Identify which cell holds the provided text, then report its [x, y] central coordinate. 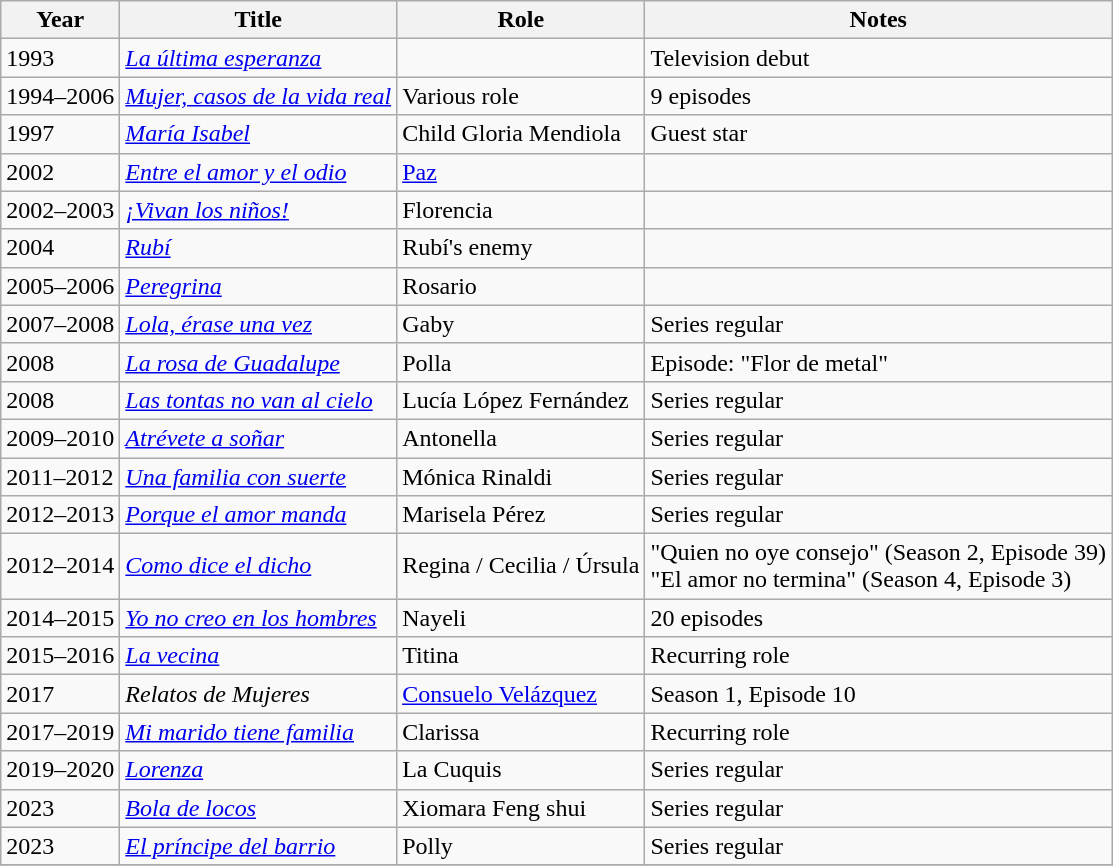
1997 [60, 134]
2011–2012 [60, 477]
2017–2019 [60, 732]
Nayeli [521, 618]
María Isabel [258, 134]
El príncipe del barrio [258, 846]
2002–2003 [60, 210]
2015–2016 [60, 656]
Una familia con suerte [258, 477]
2017 [60, 694]
Child Gloria Mendiola [521, 134]
Season 1, Episode 10 [878, 694]
2012–2013 [60, 515]
Titina [521, 656]
2009–2010 [60, 438]
Notes [878, 20]
Yo no creo en los hombres [258, 618]
Entre el amor y el odio [258, 172]
Peregrina [258, 286]
1994–2006 [60, 96]
2014–2015 [60, 618]
2005–2006 [60, 286]
Title [258, 20]
9 episodes [878, 96]
Relatos de Mujeres [258, 694]
Florencia [521, 210]
1993 [60, 58]
¡Vivan los niños! [258, 210]
Lola, érase una vez [258, 324]
Como dice el dicho [258, 566]
Paz [521, 172]
Guest star [878, 134]
Lucía López Fernández [521, 400]
Gaby [521, 324]
Bola de locos [258, 808]
Polly [521, 846]
20 episodes [878, 618]
Marisela Pérez [521, 515]
2002 [60, 172]
2007–2008 [60, 324]
Rosario [521, 286]
La última esperanza [258, 58]
Role [521, 20]
Xiomara Feng shui [521, 808]
Television debut [878, 58]
2004 [60, 248]
2012–2014 [60, 566]
Various role [521, 96]
Clarissa [521, 732]
Regina / Cecilia / Úrsula [521, 566]
Rubí [258, 248]
Atrévete a soñar [258, 438]
Episode: "Flor de metal" [878, 362]
Mujer, casos de la vida real [258, 96]
Polla [521, 362]
La vecina [258, 656]
Antonella [521, 438]
Rubí's enemy [521, 248]
Year [60, 20]
Las tontas no van al cielo [258, 400]
Consuelo Velázquez [521, 694]
"Quien no oye consejo" (Season 2, Episode 39)"El amor no termina" (Season 4, Episode 3) [878, 566]
Mónica Rinaldi [521, 477]
Lorenza [258, 770]
La Cuquis [521, 770]
2019–2020 [60, 770]
Mi marido tiene familia [258, 732]
La rosa de Guadalupe [258, 362]
Porque el amor manda [258, 515]
